Capture the cell that displays the provided text and extract its (X, Y) central coordinate. 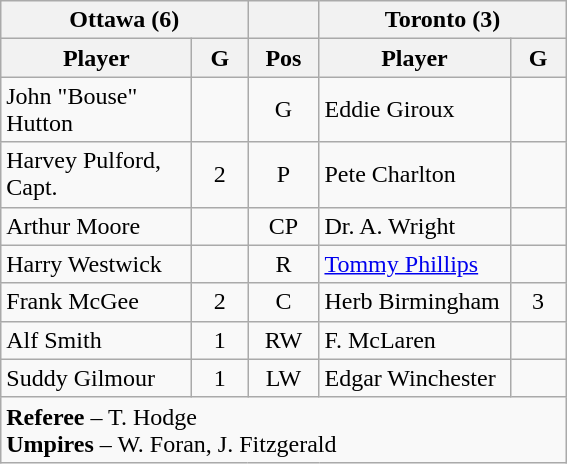
P (284, 174)
R (284, 264)
Alf Smith (96, 340)
John "Bouse" Hutton (96, 110)
3 (538, 302)
LW (284, 378)
Harry Westwick (96, 264)
Eddie Giroux (414, 110)
Tommy Phillips (414, 264)
Arthur Moore (96, 226)
Dr. A. Wright (414, 226)
Pete Charlton (414, 174)
CP (284, 226)
Edgar Winchester (414, 378)
F. McLaren (414, 340)
Frank McGee (96, 302)
Herb Birmingham (414, 302)
C (284, 302)
Referee – T. HodgeUmpires – W. Foran, J. Fitzgerald (284, 430)
Toronto (3) (442, 20)
Pos (284, 58)
Harvey Pulford, Capt. (96, 174)
Ottawa (6) (124, 20)
Suddy Gilmour (96, 378)
RW (284, 340)
